Identify which cell holds the provided text, then report its (x, y) central coordinate. 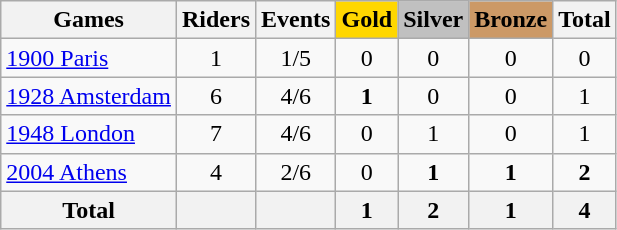
Events (296, 20)
1900 Paris (89, 58)
Bronze (511, 20)
2004 Athens (89, 172)
1948 London (89, 134)
Silver (434, 20)
1/5 (296, 58)
Gold (367, 20)
Games (89, 20)
Riders (216, 20)
2/6 (296, 172)
7 (216, 134)
6 (216, 96)
1928 Amsterdam (89, 96)
